Provide the [x, y] coordinate of the cell's center where the given text is located.  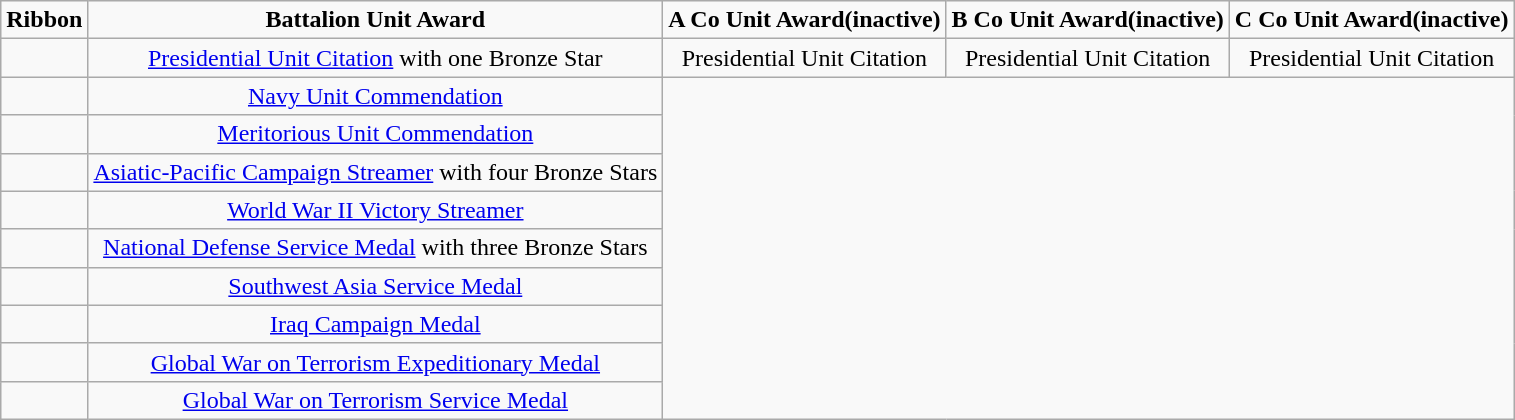
Meritorious Unit Commendation [376, 134]
Global War on Terrorism Expeditionary Medal [376, 362]
B Co Unit Award(inactive) [1088, 20]
National Defense Service Medal with three Bronze Stars [376, 248]
Southwest Asia Service Medal [376, 286]
Iraq Campaign Medal [376, 324]
Asiatic-Pacific Campaign Streamer with four Bronze Stars [376, 172]
A Co Unit Award(inactive) [804, 20]
C Co Unit Award(inactive) [1372, 20]
Presidential Unit Citation with one Bronze Star [376, 58]
Global War on Terrorism Service Medal [376, 400]
Battalion Unit Award [376, 20]
Ribbon [44, 20]
Navy Unit Commendation [376, 96]
World War II Victory Streamer [376, 210]
